Capture the cell that displays the provided text and extract its (x, y) central coordinate. 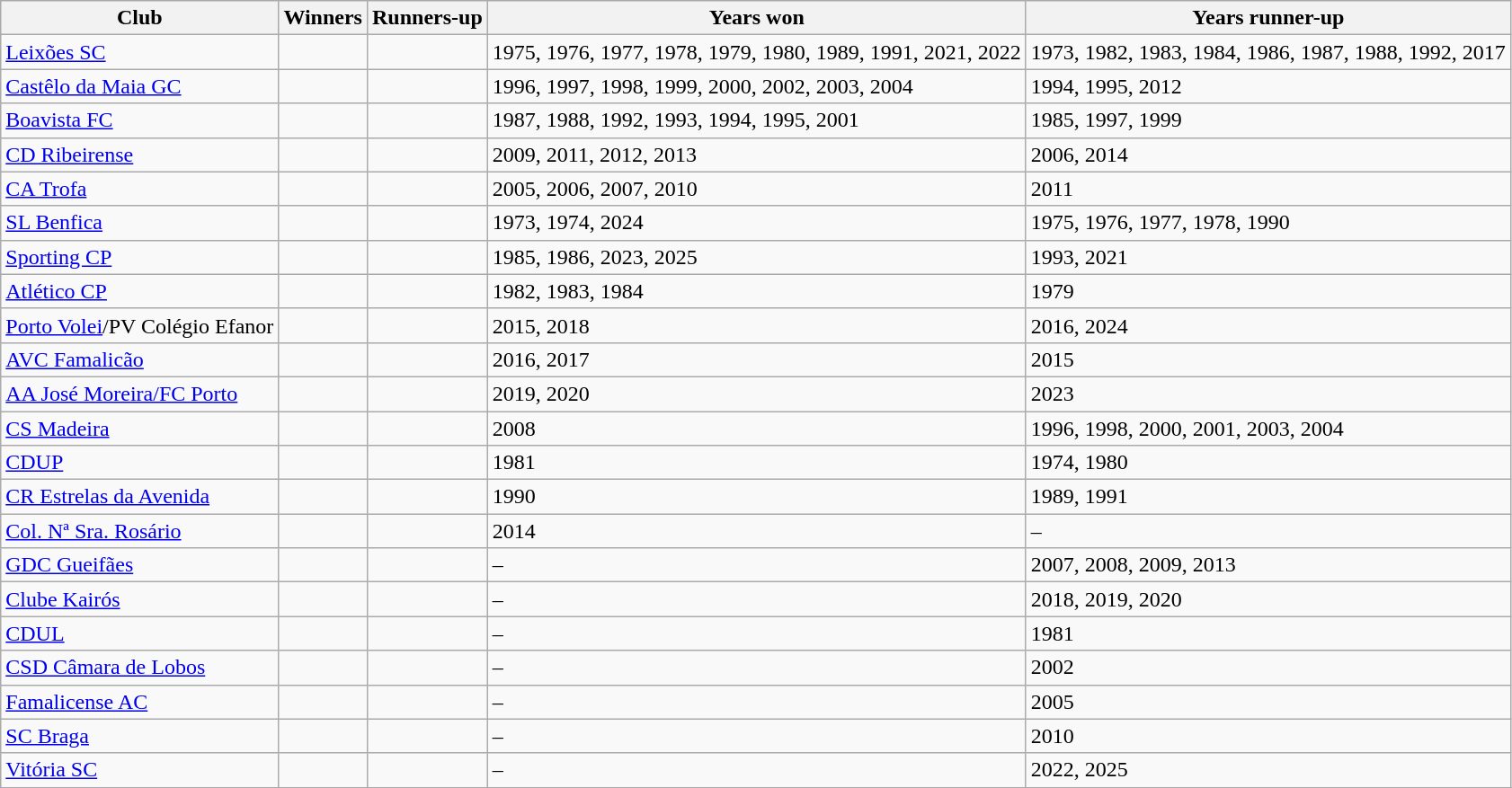
CSD Câmara de Lobos (140, 668)
CA Trofa (140, 189)
1993, 2021 (1267, 257)
Winners (324, 18)
AA José Moreira/FC Porto (140, 394)
Leixões SC (140, 52)
AVC Famalicão (140, 359)
2002 (1267, 668)
1989, 1991 (1267, 497)
1973, 1974, 2024 (757, 223)
2005 (1267, 702)
Boavista FC (140, 120)
1979 (1267, 291)
SC Braga (140, 736)
2015 (1267, 359)
Atlético CP (140, 291)
Sporting CP (140, 257)
1982, 1983, 1984 (757, 291)
2007, 2008, 2009, 2013 (1267, 565)
CDUL (140, 633)
2010 (1267, 736)
Runners-up (427, 18)
Vitória SC (140, 770)
1994, 1995, 2012 (1267, 86)
1974, 1980 (1267, 463)
2023 (1267, 394)
2011 (1267, 189)
CR Estrelas da Avenida (140, 497)
Club (140, 18)
2016, 2024 (1267, 325)
1996, 1998, 2000, 2001, 2003, 2004 (1267, 429)
1985, 1986, 2023, 2025 (757, 257)
2022, 2025 (1267, 770)
SL Benfica (140, 223)
GDC Gueifães (140, 565)
2019, 2020 (757, 394)
1990 (757, 497)
2009, 2011, 2012, 2013 (757, 155)
1975, 1976, 1977, 1978, 1979, 1980, 1989, 1991, 2021, 2022 (757, 52)
CD Ribeirense (140, 155)
Col. Nª Sra. Rosário (140, 531)
CDUP (140, 463)
Famalicense AC (140, 702)
CS Madeira (140, 429)
Years runner-up (1267, 18)
1973, 1982, 1983, 1984, 1986, 1987, 1988, 1992, 2017 (1267, 52)
1975, 1976, 1977, 1978, 1990 (1267, 223)
2015, 2018 (757, 325)
Porto Volei/PV Colégio Efanor (140, 325)
1987, 1988, 1992, 1993, 1994, 1995, 2001 (757, 120)
Clube Kairós (140, 599)
2018, 2019, 2020 (1267, 599)
2016, 2017 (757, 359)
2006, 2014 (1267, 155)
2008 (757, 429)
1996, 1997, 1998, 1999, 2000, 2002, 2003, 2004 (757, 86)
Castêlo da Maia GC (140, 86)
2005, 2006, 2007, 2010 (757, 189)
1985, 1997, 1999 (1267, 120)
Years won (757, 18)
2014 (757, 531)
